Extract the (x, y) coordinate from the center of the cell holding the provided text.  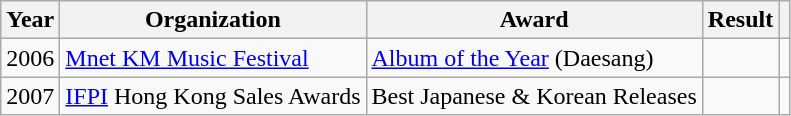
Organization (213, 20)
Result (740, 20)
2007 (30, 96)
Award (534, 20)
Best Japanese & Korean Releases (534, 96)
Year (30, 20)
2006 (30, 58)
Mnet KM Music Festival (213, 58)
IFPI Hong Kong Sales Awards (213, 96)
Album of the Year (Daesang) (534, 58)
